Capture the cell that displays the provided text and extract its [x, y] central coordinate. 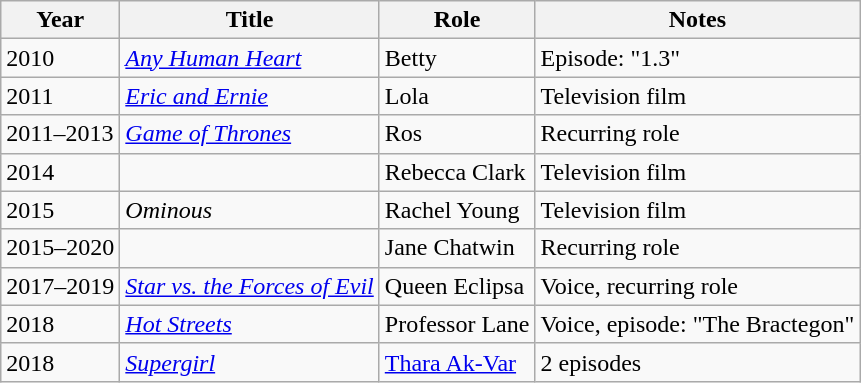
Ominous [250, 210]
Episode: "1.3" [698, 58]
Ros [457, 134]
2017–2019 [60, 286]
Jane Chatwin [457, 248]
2015 [60, 210]
2015–2020 [60, 248]
Rebecca Clark [457, 172]
Queen Eclipsa [457, 286]
2011–2013 [60, 134]
Voice, recurring role [698, 286]
Title [250, 20]
Thara Ak-Var [457, 362]
Rachel Young [457, 210]
Star vs. the Forces of Evil [250, 286]
Role [457, 20]
Supergirl [250, 362]
Lola [457, 96]
Betty [457, 58]
Year [60, 20]
2 episodes [698, 362]
Professor Lane [457, 324]
Notes [698, 20]
Voice, episode: "The Bractegon" [698, 324]
Game of Thrones [250, 134]
Hot Streets [250, 324]
2014 [60, 172]
2011 [60, 96]
Eric and Ernie [250, 96]
2010 [60, 58]
Any Human Heart [250, 58]
